Return [x, y] of the center of cell containing provided text 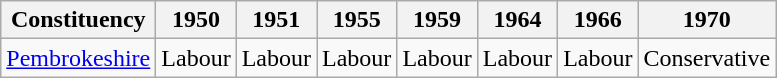
1950 [196, 20]
1966 [598, 20]
1959 [437, 20]
1951 [276, 20]
Pembrokeshire [78, 58]
1964 [517, 20]
Conservative [707, 58]
1955 [357, 20]
Constituency [78, 20]
1970 [707, 20]
